Output the [x, y] coordinate of the center of the cell containing the given text.  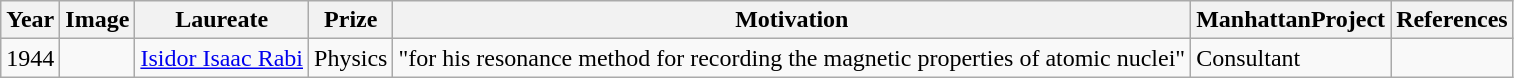
1944 [30, 58]
Laureate [222, 20]
Isidor Isaac Rabi [222, 58]
ManhattanProject [1291, 20]
Image [98, 20]
References [1452, 20]
Consultant [1291, 58]
Year [30, 20]
Physics [351, 58]
"for his resonance method for recording the magnetic properties of atomic nuclei" [792, 58]
Prize [351, 20]
Motivation [792, 20]
